Provide the (X, Y) coordinate of the cell's center where the given text is located.  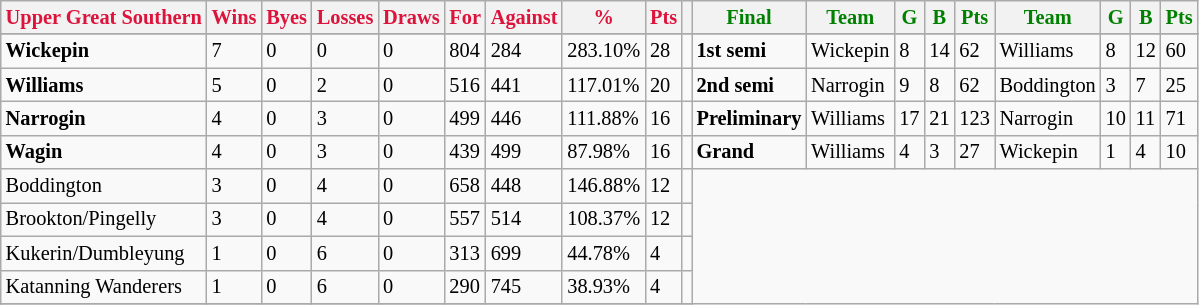
290 (464, 287)
439 (464, 152)
117.01% (604, 85)
557 (464, 219)
Draws (411, 17)
745 (524, 287)
5 (234, 85)
699 (524, 253)
71 (1180, 118)
Final (750, 17)
Against (524, 17)
2 (345, 85)
108.37% (604, 219)
87.98% (604, 152)
111.88% (604, 118)
1st semi (750, 51)
27 (974, 152)
Byes (286, 17)
514 (524, 219)
283.10% (604, 51)
Katanning Wanderers (104, 287)
44.78% (604, 253)
17 (909, 118)
Preliminary (750, 118)
441 (524, 85)
28 (664, 51)
Wins (234, 17)
804 (464, 51)
% (604, 17)
Kukerin/Dumbleyung (104, 253)
14 (939, 51)
60 (1180, 51)
448 (524, 186)
123 (974, 118)
146.88% (604, 186)
Losses (345, 17)
516 (464, 85)
11 (1146, 118)
658 (464, 186)
Grand (750, 152)
25 (1180, 85)
For (464, 17)
Upper Great Southern (104, 17)
Brookton/Pingelly (104, 219)
284 (524, 51)
2nd semi (750, 85)
9 (909, 85)
313 (464, 253)
Wagin (104, 152)
446 (524, 118)
21 (939, 118)
20 (664, 85)
38.93% (604, 287)
